Extract the (x, y) coordinate from the center of the cell holding the provided text.  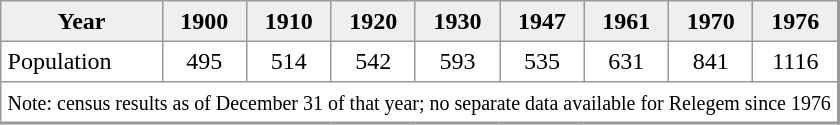
Population (82, 61)
1116 (796, 61)
1947 (542, 21)
1961 (626, 21)
514 (289, 61)
631 (626, 61)
535 (542, 61)
Note: census results as of December 31 of that year; no separate data available for Relegem since 1976 (420, 102)
1920 (373, 21)
1930 (457, 21)
Year (82, 21)
593 (457, 61)
1900 (204, 21)
542 (373, 61)
1910 (289, 21)
495 (204, 61)
1970 (711, 21)
1976 (796, 21)
841 (711, 61)
